Detect which cell encompasses the target text, then output its [X, Y] center coordinate. 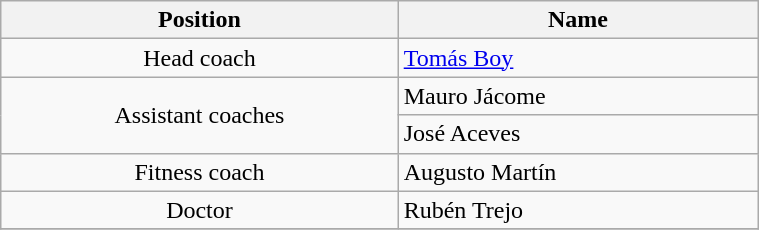
Augusto Martín [578, 172]
Doctor [200, 210]
Fitness coach [200, 172]
José Aceves [578, 134]
Name [578, 20]
Assistant coaches [200, 115]
Position [200, 20]
Rubén Trejo [578, 210]
Tomás Boy [578, 58]
Head coach [200, 58]
Mauro Jácome [578, 96]
